Provide the (x, y) coordinate of the cell's center where the given text is located.  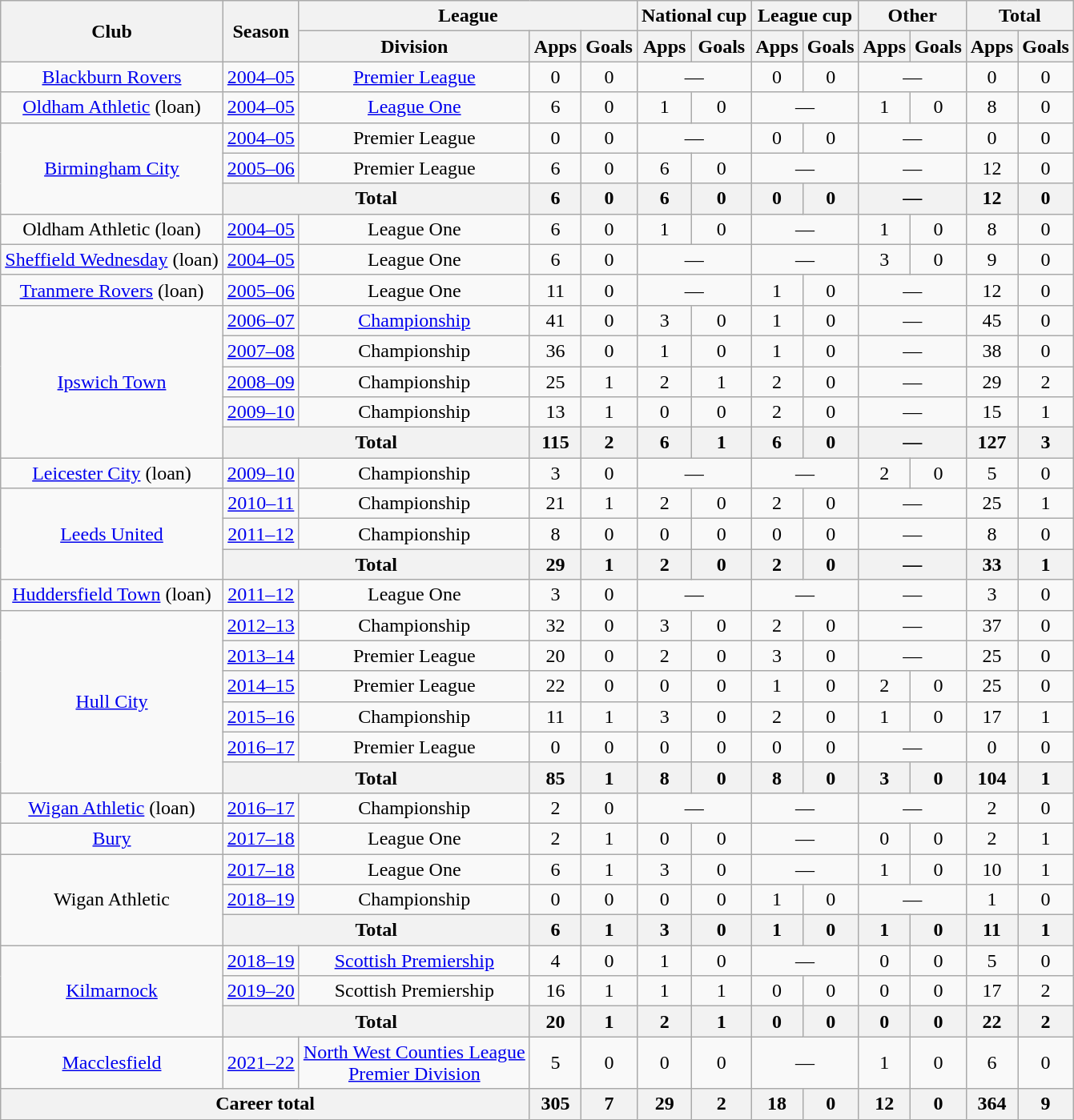
305 (555, 1104)
10 (992, 869)
2006–07 (261, 320)
127 (992, 443)
Tranmere Rovers (loan) (112, 290)
Macclesfield (112, 1063)
Leeds United (112, 534)
18 (777, 1104)
Career total (266, 1104)
Ipswich Town (112, 381)
Wigan Athletic (112, 899)
Bury (112, 838)
2008–09 (261, 382)
13 (555, 412)
36 (555, 351)
2010–11 (261, 504)
2015–16 (261, 717)
37 (992, 625)
Division (414, 46)
85 (555, 777)
Other (912, 16)
Season (261, 31)
Club (112, 31)
Hull City (112, 701)
Sheffield Wednesday (loan) (112, 259)
32 (555, 625)
33 (992, 564)
League (468, 16)
16 (555, 991)
2012–13 (261, 625)
104 (992, 777)
Kilmarnock (112, 991)
Blackburn Rovers (112, 77)
38 (992, 351)
2007–08 (261, 351)
115 (555, 443)
41 (555, 320)
45 (992, 320)
2013–14 (261, 656)
15 (992, 412)
4 (555, 961)
Huddersfield Town (loan) (112, 595)
Birmingham City (112, 168)
Wigan Athletic (loan) (112, 808)
2019–20 (261, 991)
2021–22 (261, 1063)
League cup (805, 16)
7 (609, 1104)
364 (992, 1104)
Leicester City (loan) (112, 473)
North West Counties LeaguePremier Division (414, 1063)
2014–15 (261, 686)
National cup (694, 16)
21 (555, 504)
